Determine the (X, Y) coordinate at the center of the cell enclosing the given text.  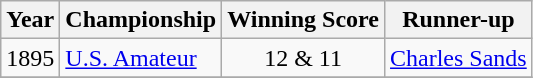
12 & 11 (304, 58)
Championship (141, 20)
U.S. Amateur (141, 58)
Year (30, 20)
Runner-up (459, 20)
Charles Sands (459, 58)
1895 (30, 58)
Winning Score (304, 20)
